Capture the cell that displays the provided text and extract its (x, y) central coordinate. 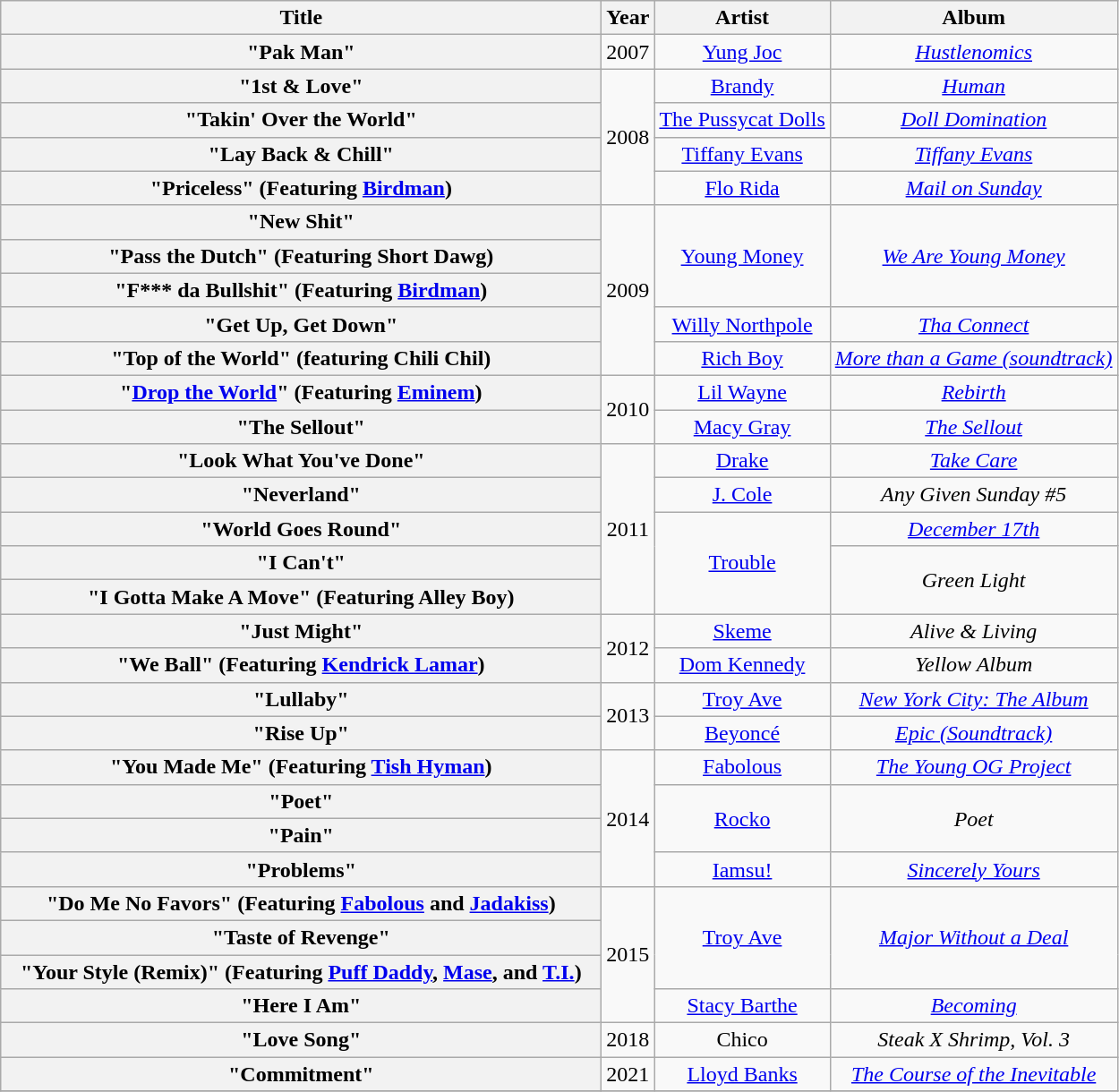
Doll Domination (974, 120)
Iamsu! (742, 869)
Trouble (742, 563)
Album (974, 18)
"You Made Me" (Featuring Tish Hyman) (301, 767)
J. Cole (742, 495)
"Lullaby" (301, 699)
"Drop the World" (Featuring Eminem) (301, 392)
"Taste of Revenge" (301, 937)
2012 (628, 648)
Steak X Shrimp, Vol. 3 (974, 1040)
Beyoncé (742, 733)
"Priceless" (Featuring Birdman) (301, 188)
The Sellout (974, 427)
Epic (Soundtrack) (974, 733)
Becoming (974, 1006)
Human (974, 86)
"Poet" (301, 801)
Fabolous (742, 767)
Title (301, 18)
2007 (628, 52)
Year (628, 18)
Rocko (742, 818)
"Look What You've Done" (301, 461)
Mail on Sunday (974, 188)
2009 (628, 290)
"New Shit" (301, 222)
"Lay Back & Chill" (301, 154)
"Top of the World" (featuring Chili Chil) (301, 358)
Dom Kennedy (742, 665)
"F*** da Bullshit" (Featuring Birdman) (301, 290)
"Your Style (Remix)" (Featuring Puff Daddy, Mase, and T.I.) (301, 971)
Tha Connect (974, 324)
"1st & Love" (301, 86)
The Young OG Project (974, 767)
2014 (628, 818)
Rebirth (974, 392)
"Problems" (301, 869)
Stacy Barthe (742, 1006)
Drake (742, 461)
Young Money (742, 256)
"I Gotta Make A Move" (Featuring Alley Boy) (301, 597)
New York City: The Album (974, 699)
2011 (628, 529)
2013 (628, 716)
"I Can't" (301, 563)
"World Goes Round" (301, 529)
Any Given Sunday #5 (974, 495)
"Neverland" (301, 495)
"Love Song" (301, 1040)
Sincerely Yours (974, 869)
"Here I Am" (301, 1006)
Yung Joc (742, 52)
"Pain" (301, 835)
"Do Me No Favors" (Featuring Fabolous and Jadakiss) (301, 903)
December 17th (974, 529)
Poet (974, 818)
"Just Might" (301, 631)
Skeme (742, 631)
Take Care (974, 461)
"Rise Up" (301, 733)
Alive & Living (974, 631)
2021 (628, 1074)
The Course of the Inevitable (974, 1074)
"Pass the Dutch" (Featuring Short Dawg) (301, 256)
Willy Northpole (742, 324)
"Get Up, Get Down" (301, 324)
Artist (742, 18)
2008 (628, 137)
2010 (628, 409)
Flo Rida (742, 188)
Rich Boy (742, 358)
Lloyd Banks (742, 1074)
"Takin' Over the World" (301, 120)
"Pak Man" (301, 52)
Macy Gray (742, 427)
"We Ball" (Featuring Kendrick Lamar) (301, 665)
We Are Young Money (974, 256)
Lil Wayne (742, 392)
2015 (628, 954)
2018 (628, 1040)
"The Sellout" (301, 427)
Green Light (974, 580)
The Pussycat Dolls (742, 120)
Yellow Album (974, 665)
More than a Game (soundtrack) (974, 358)
Chico (742, 1040)
"Commitment" (301, 1074)
Major Without a Deal (974, 937)
Brandy (742, 86)
Hustlenomics (974, 52)
